Output the [X, Y] coordinate of the center of the cell containing the given text.  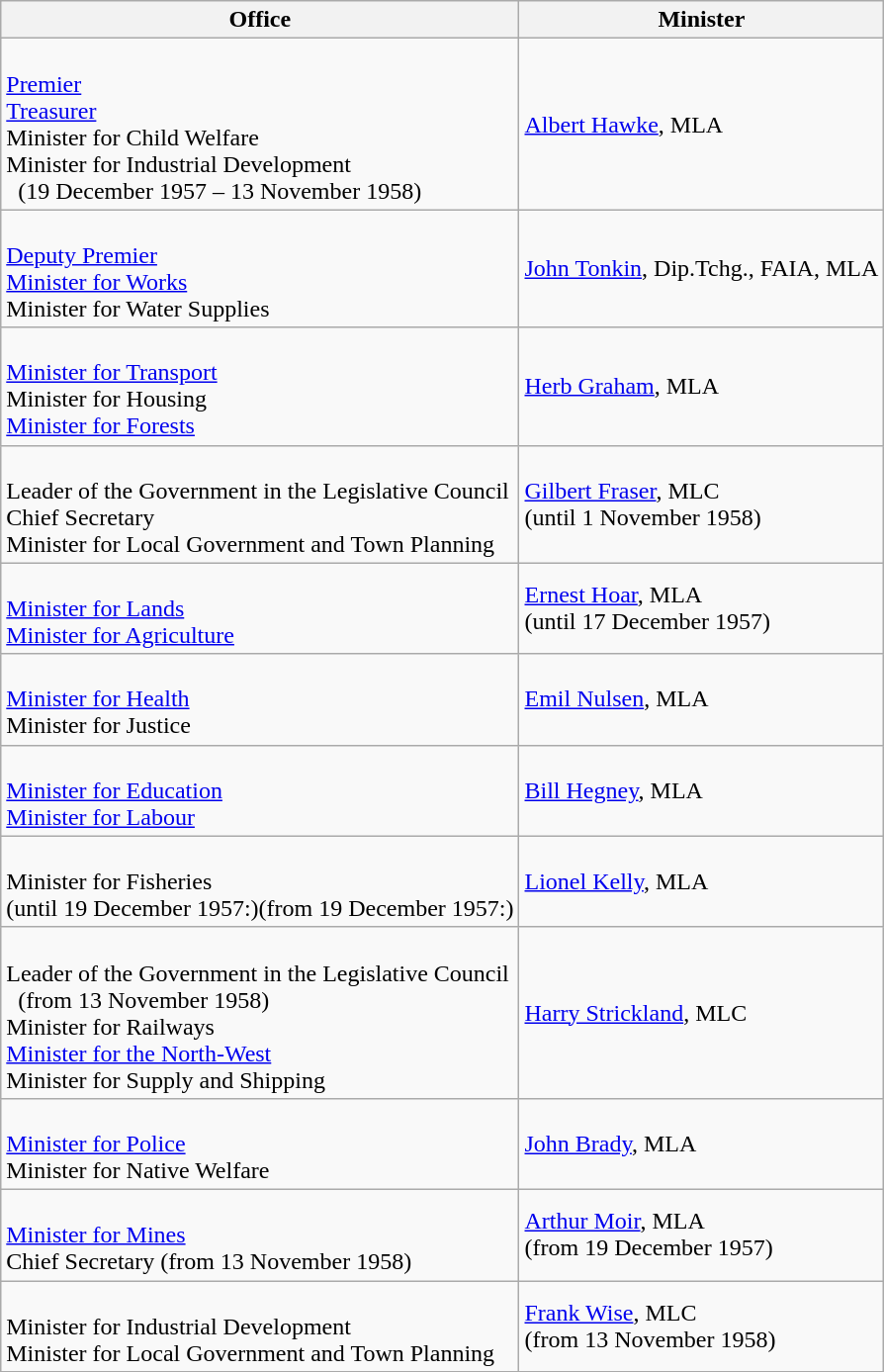
Emil Nulsen, MLA [702, 699]
Minister for Police Minister for Native Welfare [260, 1143]
Minister for Transport Minister for Housing Minister for Forests [260, 386]
Minister for Industrial Development Minister for Local Government and Town Planning [260, 1326]
Minister for Health Minister for Justice [260, 699]
Harry Strickland, MLC [702, 1013]
John Brady, MLA [702, 1143]
Bill Hegney, MLA [702, 790]
Gilbert Fraser, MLC(until 1 November 1958) [702, 504]
Arthur Moir, MLA(from 19 December 1957) [702, 1235]
Lionel Kelly, MLA [702, 881]
Office [260, 20]
Leader of the Government in the Legislative Council Chief Secretary Minister for Local Government and Town Planning [260, 504]
Minister for Lands Minister for Agriculture [260, 608]
Frank Wise, MLC(from 13 November 1958) [702, 1326]
Ernest Hoar, MLA(until 17 December 1957) [702, 608]
Albert Hawke, MLA [702, 125]
Minister for Education Minister for Labour [260, 790]
Deputy Premier Minister for Works Minister for Water Supplies [260, 269]
Minister [702, 20]
Minister for Mines Chief Secretary (from 13 November 1958) [260, 1235]
Minister for Fisheries(until 19 December 1957:)(from 19 December 1957:) [260, 881]
Herb Graham, MLA [702, 386]
Premier Treasurer Minister for Child Welfare Minister for Industrial Development (19 December 1957 – 13 November 1958) [260, 125]
John Tonkin, Dip.Tchg., FAIA, MLA [702, 269]
